Pinpoint the cell where the given text exists, returning its [x, y] midpoint coordinate. 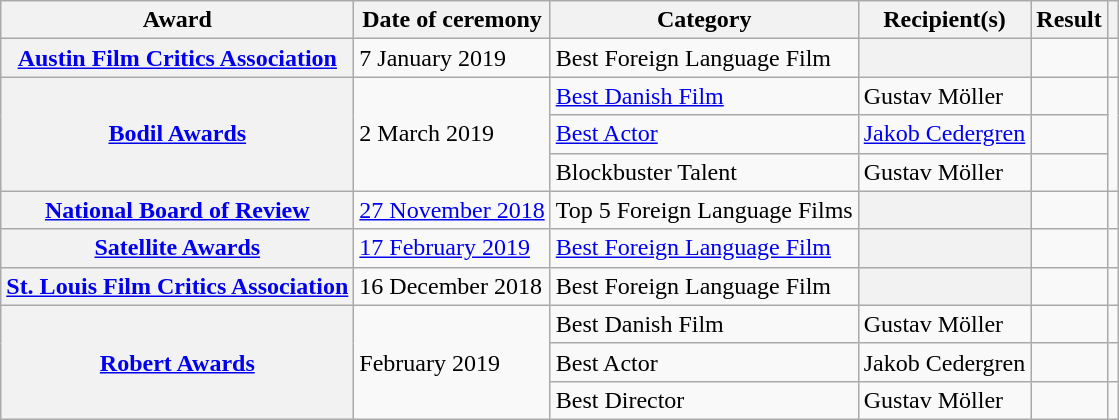
February 2019 [452, 362]
Austin Film Critics Association [178, 58]
16 December 2018 [452, 286]
National Board of Review [178, 210]
Result [1069, 20]
7 January 2019 [452, 58]
Date of ceremony [452, 20]
St. Louis Film Critics Association [178, 286]
27 November 2018 [452, 210]
Robert Awards [178, 362]
Recipient(s) [944, 20]
Blockbuster Talent [704, 172]
Bodil Awards [178, 134]
Best Director [704, 400]
Satellite Awards [178, 248]
Top 5 Foreign Language Films [704, 210]
Award [178, 20]
Category [704, 20]
2 March 2019 [452, 134]
17 February 2019 [452, 248]
